Extract the [X, Y] coordinate from the center of the cell holding the provided text.  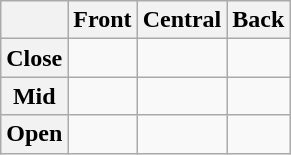
Back [258, 20]
Open [34, 134]
Close [34, 58]
Central [182, 20]
Front [102, 20]
Mid [34, 96]
